Pinpoint the cell where the given text exists, returning its [X, Y] midpoint coordinate. 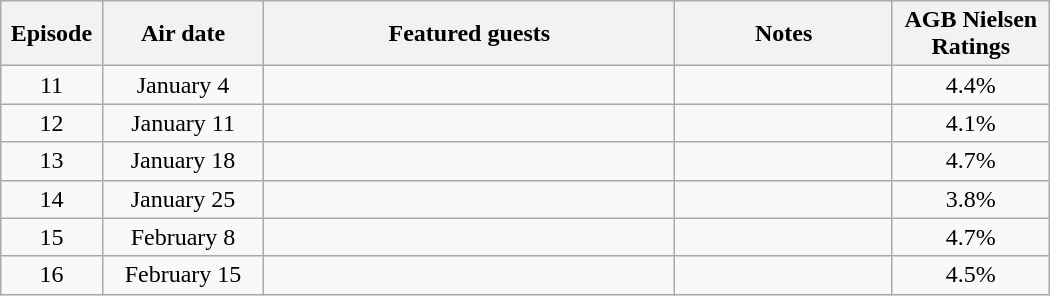
Air date [183, 34]
AGB Nielsen Ratings [970, 34]
January 25 [183, 199]
Featured guests [470, 34]
February 8 [183, 237]
4.5% [970, 275]
11 [52, 85]
12 [52, 123]
Episode [52, 34]
4.1% [970, 123]
15 [52, 237]
4.4% [970, 85]
January 4 [183, 85]
3.8% [970, 199]
Notes [784, 34]
14 [52, 199]
16 [52, 275]
13 [52, 161]
January 11 [183, 123]
January 18 [183, 161]
February 15 [183, 275]
